Return the (x, y) coordinate for the center point of the cell that contains the specified text.  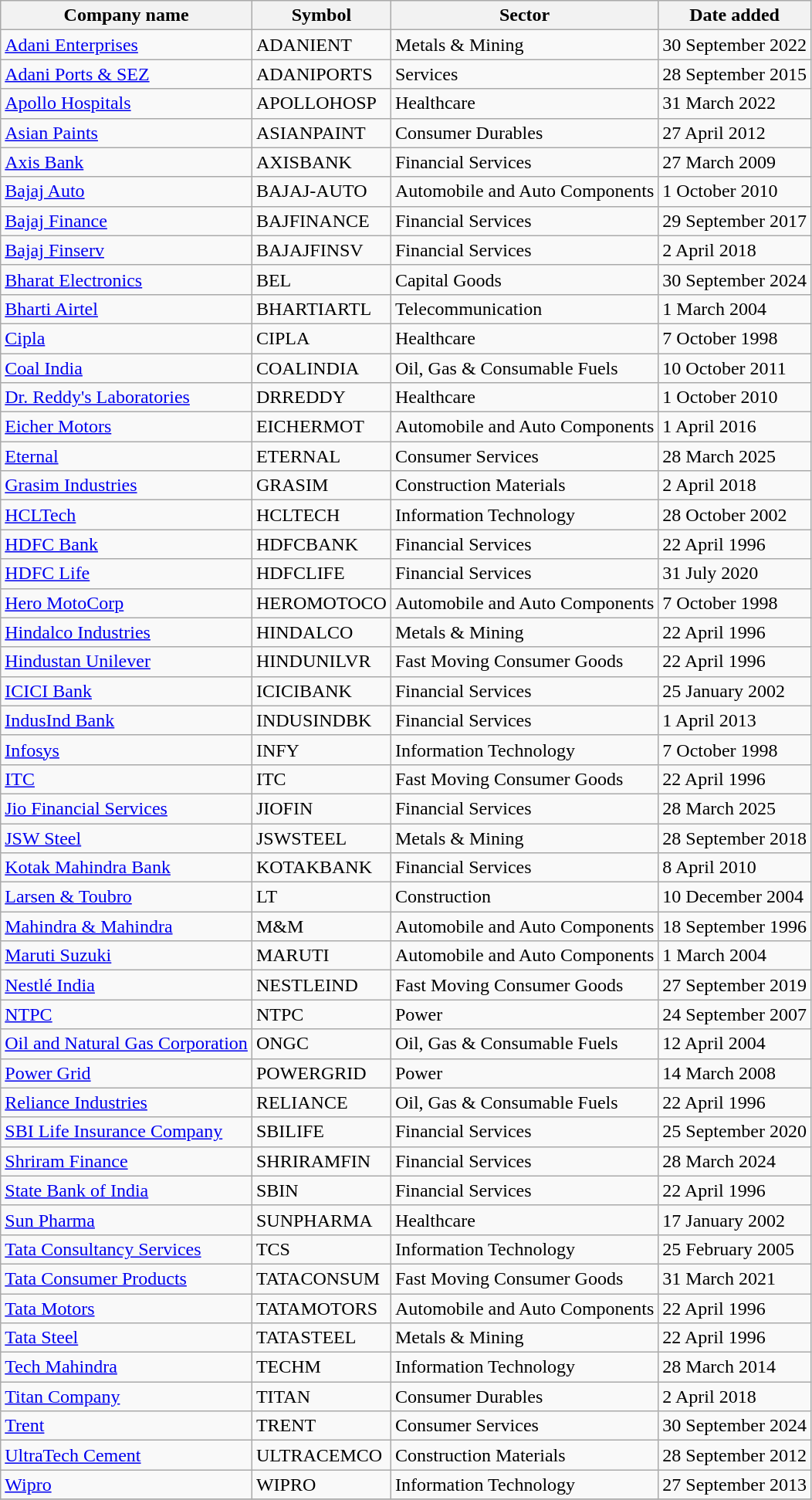
COALINDIA (321, 368)
BAJAJ-AUTO (321, 191)
KOTAKBANK (321, 868)
HEROMOTOCO (321, 603)
ADANIENT (321, 45)
APOLLOHOSP (321, 103)
EICHERMOT (321, 427)
Nestlé India (127, 985)
10 December 2004 (735, 897)
SHRIRAMFIN (321, 1161)
Company name (127, 15)
Titan Company (127, 1397)
AXISBANK (321, 162)
HDFCBANK (321, 544)
JIOFIN (321, 808)
Date added (735, 15)
Grasim Industries (127, 486)
SBI Life Insurance Company (127, 1132)
Shriram Finance (127, 1161)
Tech Mahindra (127, 1367)
28 October 2002 (735, 515)
RELIANCE (321, 1102)
18 September 1996 (735, 926)
ADANIPORTS (321, 74)
Bajaj Auto (127, 191)
TATACONSUM (321, 1278)
INFY (321, 750)
Bharat Electronics (127, 279)
24 September 2007 (735, 1014)
Dr. Reddy's Laboratories (127, 398)
WIPRO (321, 1485)
M&M (321, 926)
Oil and Natural Gas Corporation (127, 1044)
CIPLA (321, 338)
29 September 2017 (735, 221)
JSW Steel (127, 838)
Sun Pharma (127, 1220)
Cipla (127, 338)
Jio Financial Services (127, 808)
Mahindra & Mahindra (127, 926)
ICICI Bank (127, 691)
27 September 2013 (735, 1485)
GRASIM (321, 486)
Construction (524, 897)
LT (321, 897)
Bharti Airtel (127, 309)
Power Grid (127, 1073)
HINDALCO (321, 632)
HDFC Bank (127, 544)
Telecommunication (524, 309)
TATASTEEL (321, 1338)
ETERNAL (321, 456)
Wipro (127, 1485)
10 October 2011 (735, 368)
Services (524, 74)
TITAN (321, 1397)
Tata Consumer Products (127, 1278)
28 September 2015 (735, 74)
Axis Bank (127, 162)
8 April 2010 (735, 868)
Apollo Hospitals (127, 103)
27 September 2019 (735, 985)
1 April 2016 (735, 427)
HCLTECH (321, 515)
JSWSTEEL (321, 838)
28 March 2014 (735, 1367)
Asian Paints (127, 133)
UltraTech Cement (127, 1455)
ICICIBANK (321, 691)
TRENT (321, 1426)
28 September 2012 (735, 1455)
31 March 2022 (735, 103)
Tata Steel (127, 1338)
Kotak Mahindra Bank (127, 868)
HDFCLIFE (321, 574)
BHARTIARTL (321, 309)
BEL (321, 279)
SBIN (321, 1190)
Adani Enterprises (127, 45)
DRREDDY (321, 398)
ONGC (321, 1044)
17 January 2002 (735, 1220)
Bajaj Finserv (127, 250)
IndusInd Bank (127, 720)
27 April 2012 (735, 133)
25 September 2020 (735, 1132)
Adani Ports & SEZ (127, 74)
INDUSINDBK (321, 720)
Coal India (127, 368)
SBILIFE (321, 1132)
POWERGRID (321, 1073)
Eternal (127, 456)
HCLTech (127, 515)
HINDUNILVR (321, 662)
31 March 2021 (735, 1278)
Bajaj Finance (127, 221)
14 March 2008 (735, 1073)
BAJAJFINSV (321, 250)
Hindalco Industries (127, 632)
28 September 2018 (735, 838)
31 July 2020 (735, 574)
Tata Motors (127, 1309)
TCS (321, 1249)
Trent (127, 1426)
28 March 2024 (735, 1161)
NESTLEIND (321, 985)
Hindustan Unilever (127, 662)
Eicher Motors (127, 427)
Tata Consultancy Services (127, 1249)
Reliance Industries (127, 1102)
TATAMOTORS (321, 1309)
TECHM (321, 1367)
ASIANPAINT (321, 133)
HDFC Life (127, 574)
MARUTI (321, 956)
30 September 2022 (735, 45)
1 April 2013 (735, 720)
Infosys (127, 750)
25 January 2002 (735, 691)
State Bank of India (127, 1190)
Maruti Suzuki (127, 956)
SUNPHARMA (321, 1220)
27 March 2009 (735, 162)
25 February 2005 (735, 1249)
12 April 2004 (735, 1044)
BAJFINANCE (321, 221)
ULTRACEMCO (321, 1455)
Sector (524, 15)
Symbol (321, 15)
Hero MotoCorp (127, 603)
Capital Goods (524, 279)
Larsen & Toubro (127, 897)
